From the cell containing the given text, extract its center point as (x, y) coordinate. 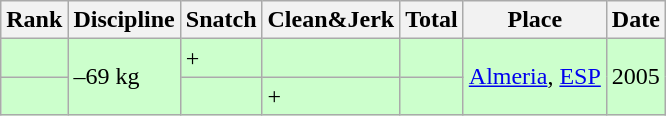
Rank (34, 20)
Snatch (221, 20)
Clean&Jerk (331, 20)
Total (432, 20)
Date (636, 20)
–69 kg (124, 77)
Place (534, 20)
Almeria, ESP (534, 77)
Discipline (124, 20)
2005 (636, 77)
